Return [X, Y] of the center of cell containing provided text 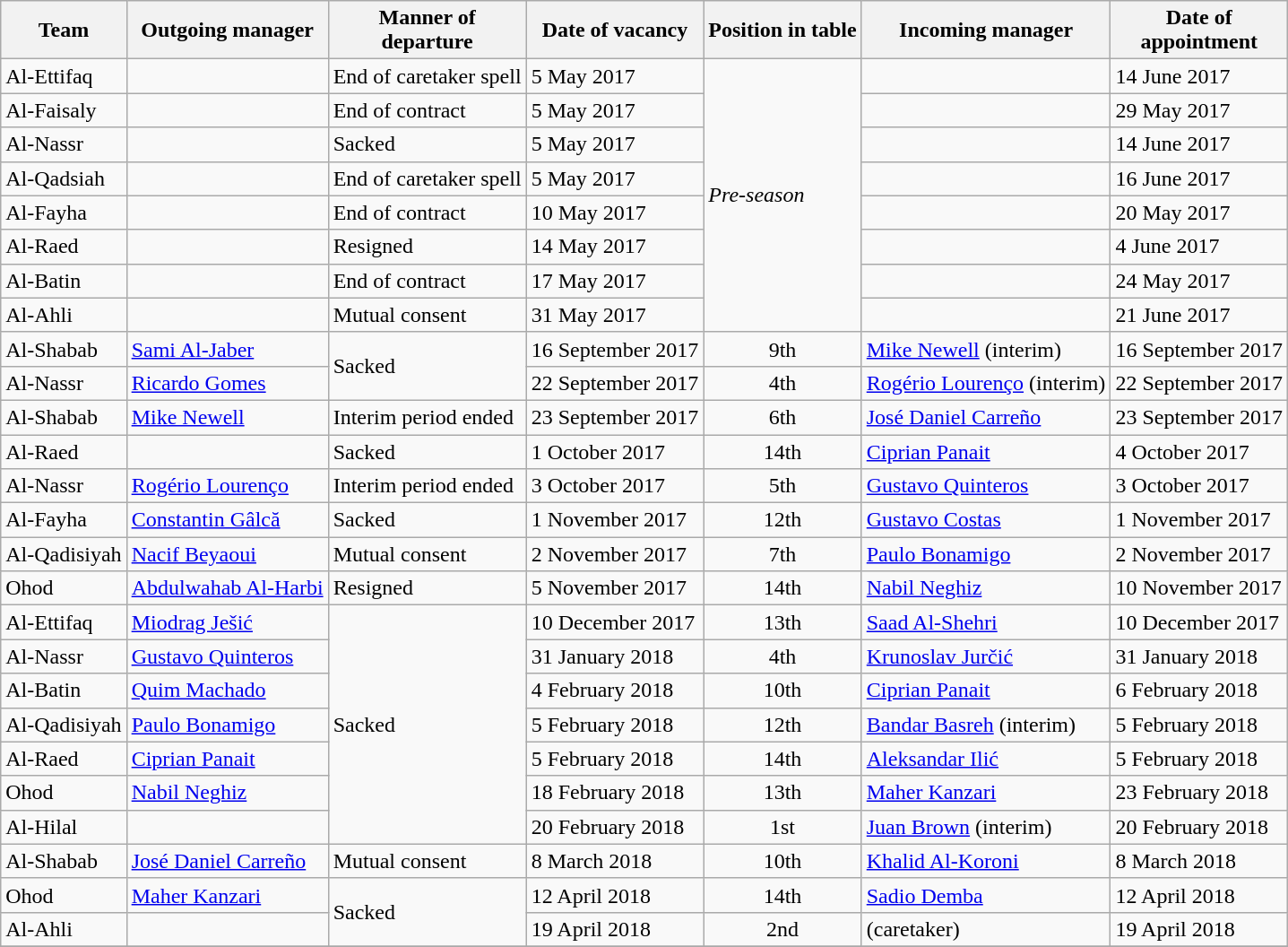
16 June 2017 [1199, 178]
2nd [782, 929]
5 November 2017 [615, 588]
20 May 2017 [1199, 213]
29 May 2017 [1199, 110]
4 October 2017 [1199, 451]
Nacif Beyaoui [228, 554]
9th [782, 349]
18 February 2018 [615, 793]
Mike Newell [228, 417]
1st [782, 827]
Constantin Gâlcă [228, 520]
4 June 2017 [1199, 247]
1 October 2017 [615, 451]
17 May 2017 [615, 281]
Sadio Demba [986, 895]
Abdulwahab Al-Harbi [228, 588]
Al-Faisaly [64, 110]
Date of vacancy [615, 30]
31 May 2017 [615, 315]
Gustavo Costas [986, 520]
5th [782, 486]
Miodrag Ješić [228, 622]
Al-Qadsiah [64, 178]
7th [782, 554]
Rogério Lourenço (interim) [986, 383]
10 November 2017 [1199, 588]
Aleksandar Ilić [986, 759]
23 February 2018 [1199, 793]
Khalid Al-Koroni [986, 861]
Position in table [782, 30]
Manner ofdeparture [427, 30]
10 May 2017 [615, 213]
Pre-season [782, 195]
Ricardo Gomes [228, 383]
Incoming manager [986, 30]
Saad Al-Shehri [986, 622]
Krunoslav Jurčić [986, 656]
Team [64, 30]
6 February 2018 [1199, 691]
6th [782, 417]
Bandar Basreh (interim) [986, 725]
Quim Machado [228, 691]
Al-Hilal [64, 827]
Sami Al-Jaber [228, 349]
(caretaker) [986, 929]
14 May 2017 [615, 247]
Date ofappointment [1199, 30]
4 February 2018 [615, 691]
Mike Newell (interim) [986, 349]
Juan Brown (interim) [986, 827]
Rogério Lourenço [228, 486]
21 June 2017 [1199, 315]
24 May 2017 [1199, 281]
Outgoing manager [228, 30]
